For the text-containing cell, return its midpoint in [x, y] coordinate format. 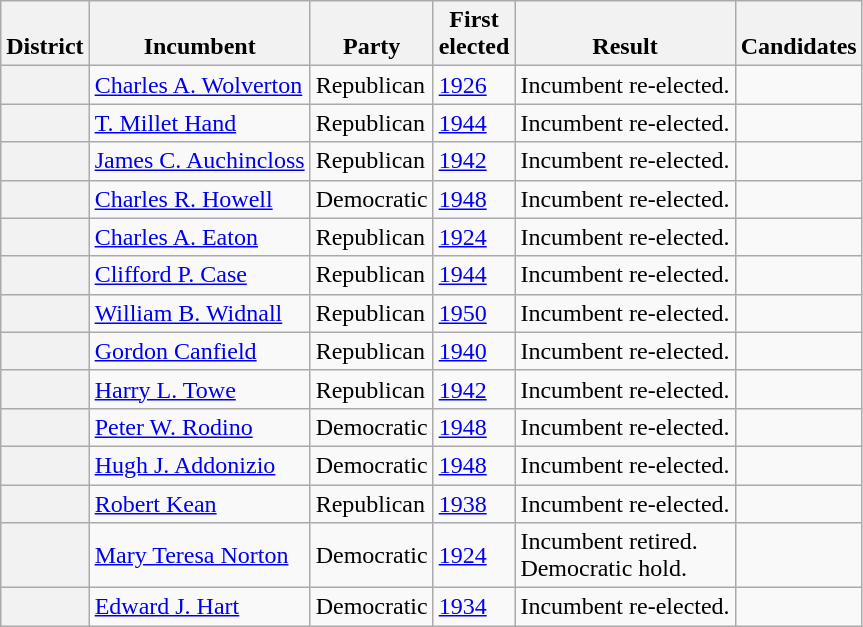
Result [625, 34]
Gordon Canfield [200, 351]
Harry L. Towe [200, 389]
Charles A. Wolverton [200, 85]
1938 [474, 503]
James C. Auchincloss [200, 161]
1926 [474, 85]
Party [372, 34]
District [45, 34]
Incumbent retired.Democratic hold. [625, 556]
T. Millet Hand [200, 123]
Incumbent [200, 34]
1934 [474, 607]
Firstelected [474, 34]
1940 [474, 351]
Candidates [798, 34]
Edward J. Hart [200, 607]
Robert Kean [200, 503]
William B. Widnall [200, 313]
Clifford P. Case [200, 275]
Mary Teresa Norton [200, 556]
1950 [474, 313]
Hugh J. Addonizio [200, 465]
Peter W. Rodino [200, 427]
Charles A. Eaton [200, 237]
Charles R. Howell [200, 199]
